Return the (X, Y) coordinate for the center point of the cell that contains the specified text.  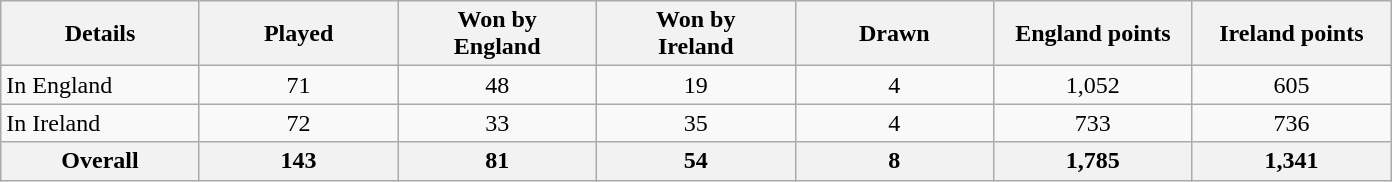
54 (696, 161)
81 (498, 161)
In England (100, 85)
Won byEngland (498, 34)
35 (696, 123)
71 (298, 85)
1,052 (1094, 85)
605 (1292, 85)
48 (498, 85)
33 (498, 123)
72 (298, 123)
1,341 (1292, 161)
8 (894, 161)
Drawn (894, 34)
736 (1292, 123)
1,785 (1094, 161)
England points (1094, 34)
733 (1094, 123)
143 (298, 161)
Ireland points (1292, 34)
Overall (100, 161)
Played (298, 34)
Details (100, 34)
19 (696, 85)
Won byIreland (696, 34)
In Ireland (100, 123)
